Provide the (x, y) coordinate of the cell's center where the given text is located.  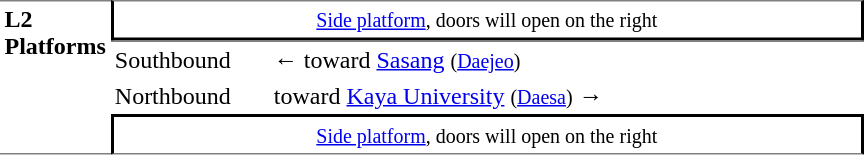
Northbound (190, 96)
toward Kaya University (Daesa) → (566, 96)
L2Platforms (55, 77)
Southbound (190, 59)
← toward Sasang (Daejeo) (566, 59)
